Scan for the cell matching the given text and deliver its (X, Y) coordinate at center. 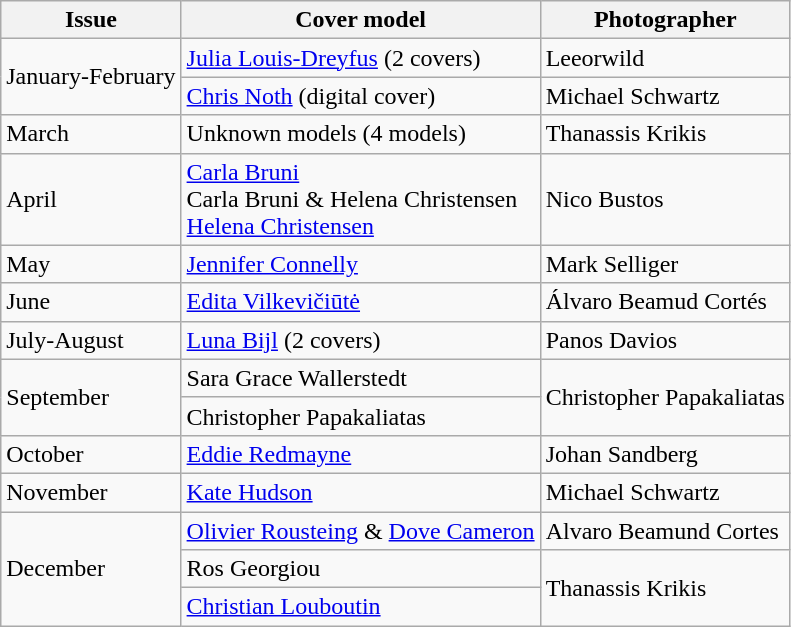
Jennifer Connelly (360, 264)
May (91, 264)
March (91, 134)
Olivier Rousteing & Dove Cameron (360, 531)
Leeorwild (665, 58)
Luna Bijl (2 covers) (360, 340)
Sara Grace Wallerstedt (360, 378)
October (91, 454)
Edita Vilkevičiūtė (360, 302)
Cover model (360, 20)
Álvaro Beamud Cortés (665, 302)
Panos Davios (665, 340)
Alvaro Beamund Cortes (665, 531)
Chris Noth (digital cover) (360, 96)
June (91, 302)
Johan Sandberg (665, 454)
April (91, 199)
Kate Hudson (360, 492)
Nico Bustos (665, 199)
Mark Selliger (665, 264)
December (91, 569)
January-February (91, 77)
Carla BruniCarla Bruni & Helena ChristensenHelena Christensen (360, 199)
Photographer (665, 20)
November (91, 492)
Eddie Redmayne (360, 454)
Christian Louboutin (360, 607)
September (91, 397)
Unknown models (4 models) (360, 134)
July-August (91, 340)
Julia Louis-Dreyfus (2 covers) (360, 58)
Issue (91, 20)
Ros Georgiou (360, 569)
